Scan for the cell matching the given text and deliver its (x, y) coordinate at center. 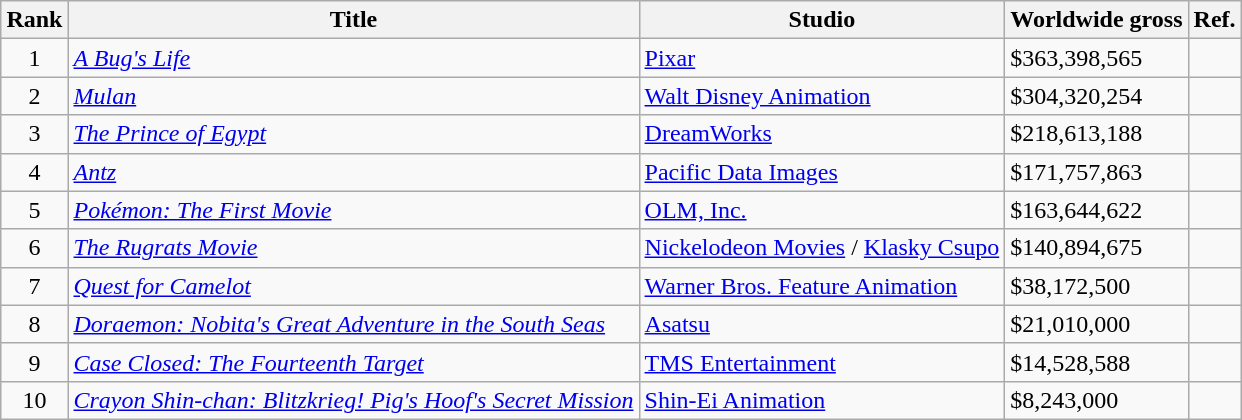
OLM, Inc. (822, 210)
$163,644,622 (1096, 210)
5 (34, 210)
3 (34, 134)
$8,243,000 (1096, 400)
Ref. (1214, 20)
Studio (822, 20)
Nickelodeon Movies / Klasky Csupo (822, 248)
Pacific Data Images (822, 172)
Antz (354, 172)
Asatsu (822, 324)
$14,528,588 (1096, 362)
The Rugrats Movie (354, 248)
A Bug's Life (354, 58)
Worldwide gross (1096, 20)
$140,894,675 (1096, 248)
6 (34, 248)
$171,757,863 (1096, 172)
$21,010,000 (1096, 324)
Title (354, 20)
8 (34, 324)
$304,320,254 (1096, 96)
Case Closed: The Fourteenth Target (354, 362)
$38,172,500 (1096, 286)
Pokémon: The First Movie (354, 210)
7 (34, 286)
Mulan (354, 96)
Quest for Camelot (354, 286)
Doraemon: Nobita's Great Adventure in the South Seas (354, 324)
DreamWorks (822, 134)
$218,613,188 (1096, 134)
TMS Entertainment (822, 362)
10 (34, 400)
The Prince of Egypt (354, 134)
Warner Bros. Feature Animation (822, 286)
2 (34, 96)
9 (34, 362)
Rank (34, 20)
1 (34, 58)
$363,398,565 (1096, 58)
4 (34, 172)
Pixar (822, 58)
Shin-Ei Animation (822, 400)
Crayon Shin-chan: Blitzkrieg! Pig's Hoof's Secret Mission (354, 400)
Walt Disney Animation (822, 96)
